For the text-containing cell, return its midpoint in (X, Y) coordinate format. 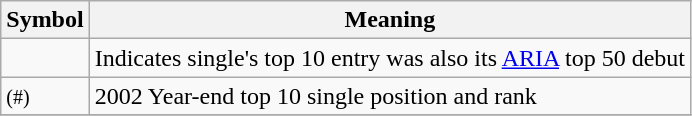
Symbol (45, 20)
Meaning (390, 20)
(#) (45, 96)
2002 Year-end top 10 single position and rank (390, 96)
Indicates single's top 10 entry was also its ARIA top 50 debut (390, 58)
